Detect which cell encompasses the target text, then output its [x, y] center coordinate. 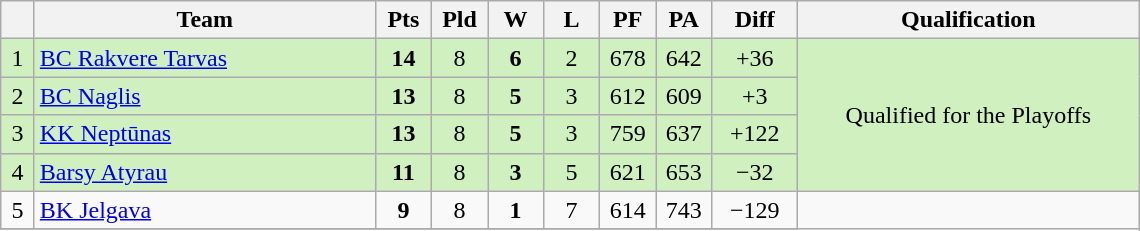
PA [684, 20]
Qualification [968, 20]
6 [516, 58]
BK Jelgava [204, 210]
Barsy Atyrau [204, 172]
9 [403, 210]
759 [628, 134]
+36 [755, 58]
642 [684, 58]
614 [628, 210]
W [516, 20]
Pts [403, 20]
4 [18, 172]
Team [204, 20]
612 [628, 96]
621 [628, 172]
743 [684, 210]
BC Rakvere Tarvas [204, 58]
KK Neptūnas [204, 134]
Pld [459, 20]
Qualified for the Playoffs [968, 115]
678 [628, 58]
BC Naglis [204, 96]
PF [628, 20]
7 [572, 210]
653 [684, 172]
609 [684, 96]
11 [403, 172]
−129 [755, 210]
+122 [755, 134]
14 [403, 58]
+3 [755, 96]
Diff [755, 20]
637 [684, 134]
L [572, 20]
−32 [755, 172]
